Search for the cell housing the specified text and yield its (X, Y) center coordinate. 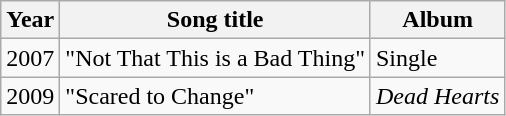
2009 (30, 96)
Album (437, 20)
Single (437, 58)
"Scared to Change" (216, 96)
2007 (30, 58)
"Not That This is a Bad Thing" (216, 58)
Dead Hearts (437, 96)
Year (30, 20)
Song title (216, 20)
